Pinpoint the cell where the given text exists, returning its (x, y) midpoint coordinate. 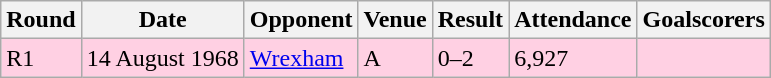
Round (41, 20)
Attendance (573, 20)
6,927 (573, 58)
Result (470, 20)
A (395, 58)
Opponent (301, 20)
14 August 1968 (162, 58)
Date (162, 20)
Venue (395, 20)
R1 (41, 58)
0–2 (470, 58)
Goalscorers (704, 20)
Wrexham (301, 58)
